Scan for the cell matching the given text and deliver its (X, Y) coordinate at center. 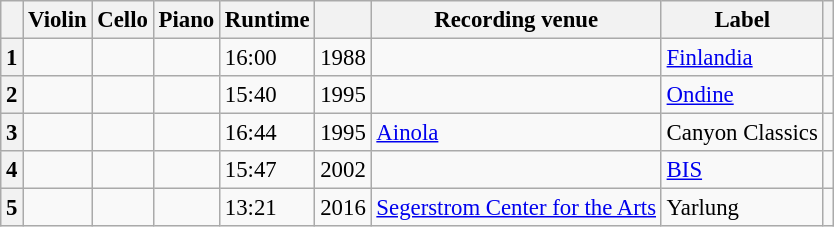
Violin (58, 20)
2016 (343, 208)
Ondine (742, 95)
Cello (122, 20)
Segerstrom Center for the Arts (516, 208)
3 (12, 133)
5 (12, 208)
2 (12, 95)
13:21 (268, 208)
15:47 (268, 170)
Ainola (516, 133)
Runtime (268, 20)
Finlandia (742, 58)
4 (12, 170)
Canyon Classics (742, 133)
Label (742, 20)
Piano (186, 20)
16:00 (268, 58)
15:40 (268, 95)
Yarlung (742, 208)
1 (12, 58)
Recording venue (516, 20)
2002 (343, 170)
1988 (343, 58)
BIS (742, 170)
16:44 (268, 133)
